Scan for the cell matching the given text and deliver its [X, Y] coordinate at center. 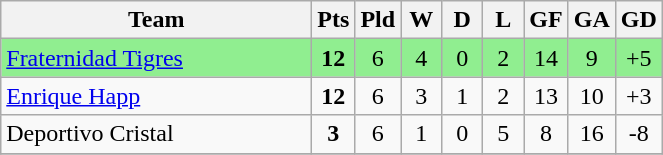
10 [592, 96]
-8 [638, 134]
8 [546, 134]
14 [546, 58]
L [504, 20]
+3 [638, 96]
W [422, 20]
4 [422, 58]
Pts [334, 20]
16 [592, 134]
13 [546, 96]
GD [638, 20]
Pld [378, 20]
GF [546, 20]
Deportivo Cristal [156, 134]
D [462, 20]
Enrique Happ [156, 96]
GA [592, 20]
9 [592, 58]
5 [504, 134]
Team [156, 20]
+5 [638, 58]
Fraternidad Tigres [156, 58]
